Locate the cell with the specified text and output its [X, Y] center coordinate. 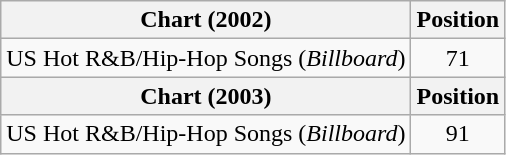
Chart (2003) [206, 96]
Chart (2002) [206, 20]
91 [458, 134]
71 [458, 58]
